From the cell containing the given text, extract its center point as (x, y) coordinate. 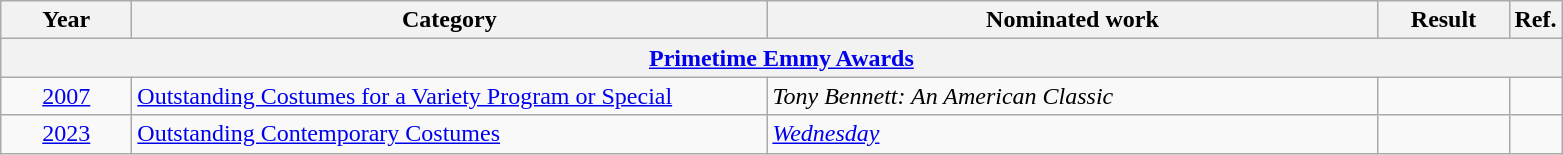
Ref. (1536, 20)
Wednesday (1072, 134)
2007 (66, 96)
Category (450, 20)
Result (1444, 20)
Year (66, 20)
Nominated work (1072, 20)
Primetime Emmy Awards (782, 58)
2023 (66, 134)
Tony Bennett: An American Classic (1072, 96)
Outstanding Costumes for a Variety Program or Special (450, 96)
Outstanding Contemporary Costumes (450, 134)
